Scan for the cell matching the given text and deliver its (x, y) coordinate at center. 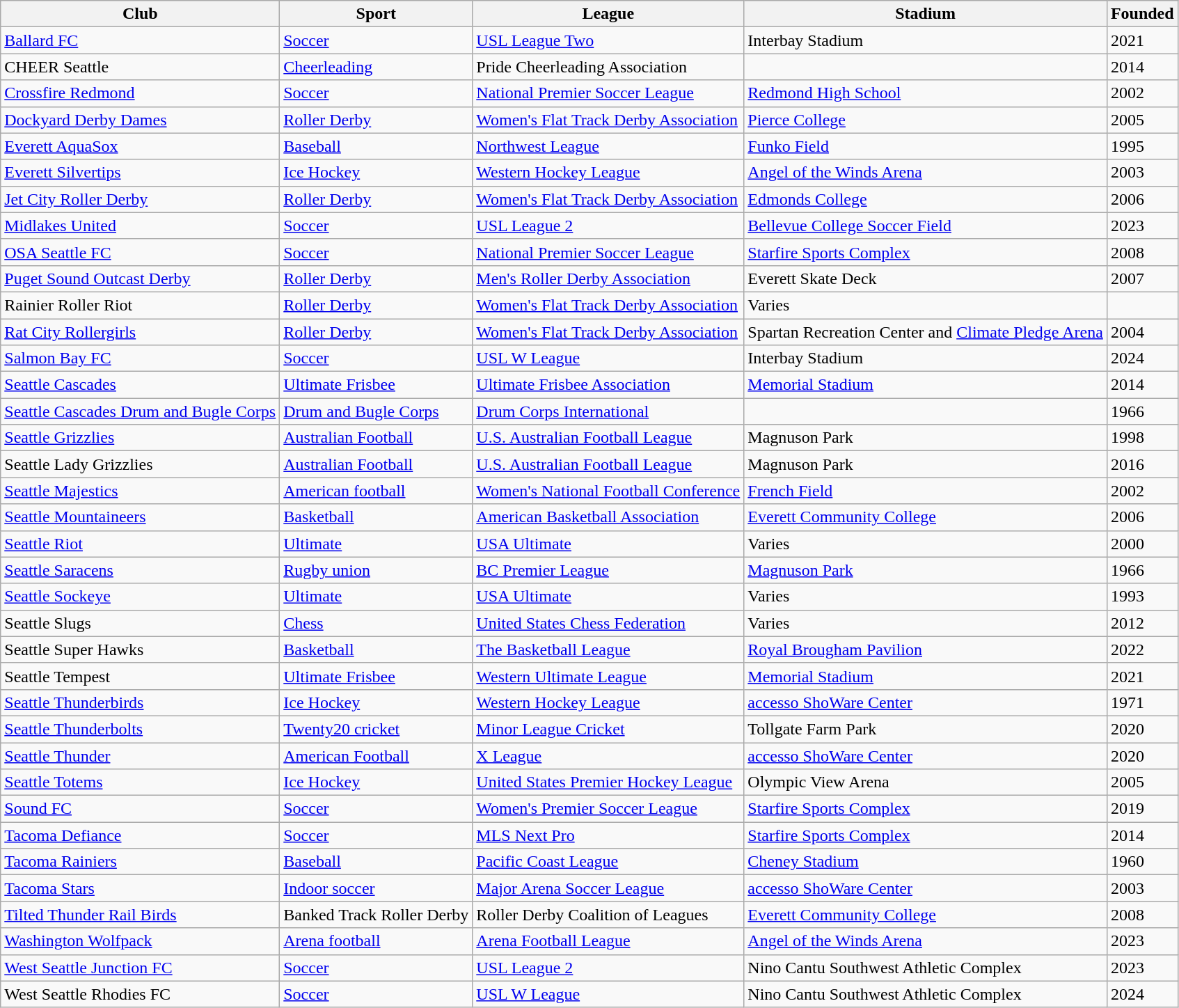
Seattle Sockeye (141, 597)
Salmon Bay FC (141, 359)
Banked Track Roller Derby (376, 915)
League (608, 14)
Funko Field (926, 146)
Roller Derby Coalition of Leagues (608, 915)
2022 (1142, 649)
Bellevue College Soccer Field (926, 226)
Midlakes United (141, 226)
Washington Wolfpack (141, 941)
Stadium (926, 14)
Sport (376, 14)
Seattle Lady Grizzlies (141, 464)
United States Premier Hockey League (608, 782)
American football (376, 491)
Crossfire Redmond (141, 93)
Chess (376, 623)
Founded (1142, 14)
Major Arena Soccer League (608, 888)
Western Ultimate League (608, 676)
West Seattle Rhodies FC (141, 994)
United States Chess Federation (608, 623)
Rugby union (376, 570)
Seattle Cascades Drum and Bugle Corps (141, 411)
Olympic View Arena (926, 782)
Men's Roller Derby Association (608, 278)
Sound FC (141, 809)
Indoor soccer (376, 888)
Northwest League (608, 146)
Cheerleading (376, 67)
Seattle Totems (141, 782)
Arena football (376, 941)
French Field (926, 491)
Everett AquaSox (141, 146)
Dockyard Derby Dames (141, 120)
Tilted Thunder Rail Birds (141, 915)
Royal Brougham Pavilion (926, 649)
Seattle Super Hawks (141, 649)
Everett Skate Deck (926, 278)
Club (141, 14)
Drum and Bugle Corps (376, 411)
Minor League Cricket (608, 729)
Rainier Roller Riot (141, 305)
Tollgate Farm Park (926, 729)
Seattle Majestics (141, 491)
Pacific Coast League (608, 862)
OSA Seattle FC (141, 252)
2016 (1142, 464)
2000 (1142, 544)
American Football (376, 755)
Ultimate Frisbee Association (608, 385)
USL League Two (608, 40)
Everett Silvertips (141, 173)
Pierce College (926, 120)
Tacoma Stars (141, 888)
Edmonds College (926, 199)
BC Premier League (608, 570)
Ballard FC (141, 40)
Seattle Tempest (141, 676)
Tacoma Rainiers (141, 862)
Seattle Cascades (141, 385)
CHEER Seattle (141, 67)
Pride Cheerleading Association (608, 67)
Seattle Slugs (141, 623)
Spartan Recreation Center and Climate Pledge Arena (926, 332)
Drum Corps International (608, 411)
2019 (1142, 809)
Rat City Rollergirls (141, 332)
Women's Premier Soccer League (608, 809)
Redmond High School (926, 93)
Women's National Football Conference (608, 491)
2012 (1142, 623)
Seattle Thunder (141, 755)
Puget Sound Outcast Derby (141, 278)
1998 (1142, 438)
X League (608, 755)
1971 (1142, 702)
Cheney Stadium (926, 862)
Seattle Saracens (141, 570)
MLS Next Pro (608, 835)
American Basketball Association (608, 517)
The Basketball League (608, 649)
1960 (1142, 862)
2007 (1142, 278)
Seattle Riot (141, 544)
Jet City Roller Derby (141, 199)
2004 (1142, 332)
Tacoma Defiance (141, 835)
1993 (1142, 597)
Seattle Mountaineers (141, 517)
West Seattle Junction FC (141, 968)
Seattle Thunderbirds (141, 702)
Arena Football League (608, 941)
Seattle Thunderbolts (141, 729)
Seattle Grizzlies (141, 438)
1995 (1142, 146)
Twenty20 cricket (376, 729)
